Capture the cell that displays the provided text and extract its [x, y] central coordinate. 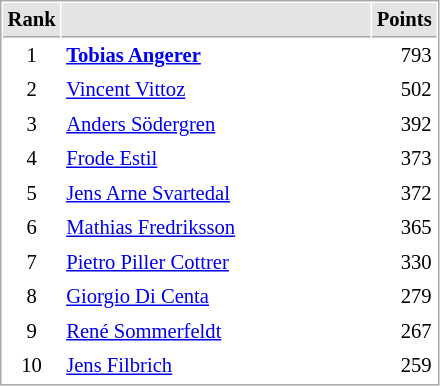
4 [32, 158]
330 [404, 262]
Jens Arne Svartedal [216, 194]
372 [404, 194]
6 [32, 228]
Frode Estil [216, 158]
Mathias Fredriksson [216, 228]
793 [404, 56]
1 [32, 56]
9 [32, 332]
392 [404, 124]
279 [404, 296]
373 [404, 158]
502 [404, 90]
Vincent Vittoz [216, 90]
Rank [32, 20]
3 [32, 124]
5 [32, 194]
10 [32, 366]
365 [404, 228]
René Sommerfeldt [216, 332]
Jens Filbrich [216, 366]
259 [404, 366]
Giorgio Di Centa [216, 296]
Tobias Angerer [216, 56]
Pietro Piller Cottrer [216, 262]
7 [32, 262]
Anders Södergren [216, 124]
8 [32, 296]
267 [404, 332]
Points [404, 20]
2 [32, 90]
